Locate the cell with the specified text and output its [X, Y] center coordinate. 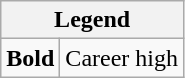
Bold [30, 58]
Legend [92, 20]
Career high [122, 58]
